Return the [x, y] coordinate for the center point of the cell that contains the specified text.  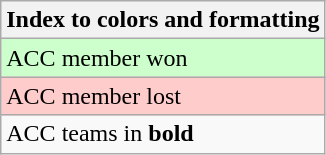
Index to colors and formatting [163, 20]
ACC member won [163, 58]
ACC member lost [163, 96]
ACC teams in bold [163, 134]
